Locate the cell with the specified text and output its (X, Y) center coordinate. 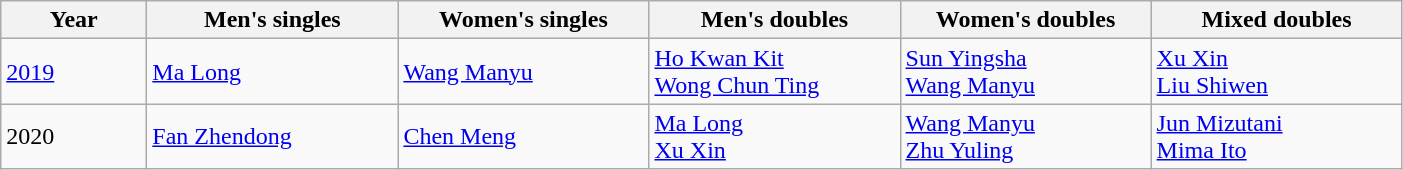
Ho Kwan Kit Wong Chun Ting (774, 72)
Fan Zhendong (272, 136)
Sun Yingsha Wang Manyu (1026, 72)
Chen Meng (524, 136)
2019 (74, 72)
Mixed doubles (1276, 20)
2020 (74, 136)
Wang Manyu Zhu Yuling (1026, 136)
Women's doubles (1026, 20)
Xu Xin Liu Shiwen (1276, 72)
Year (74, 20)
Ma Long (272, 72)
Wang Manyu (524, 72)
Women's singles (524, 20)
Ma Long Xu Xin (774, 136)
Men's doubles (774, 20)
Jun Mizutani Mima Ito (1276, 136)
Men's singles (272, 20)
